Return [x, y] of the center of cell containing provided text 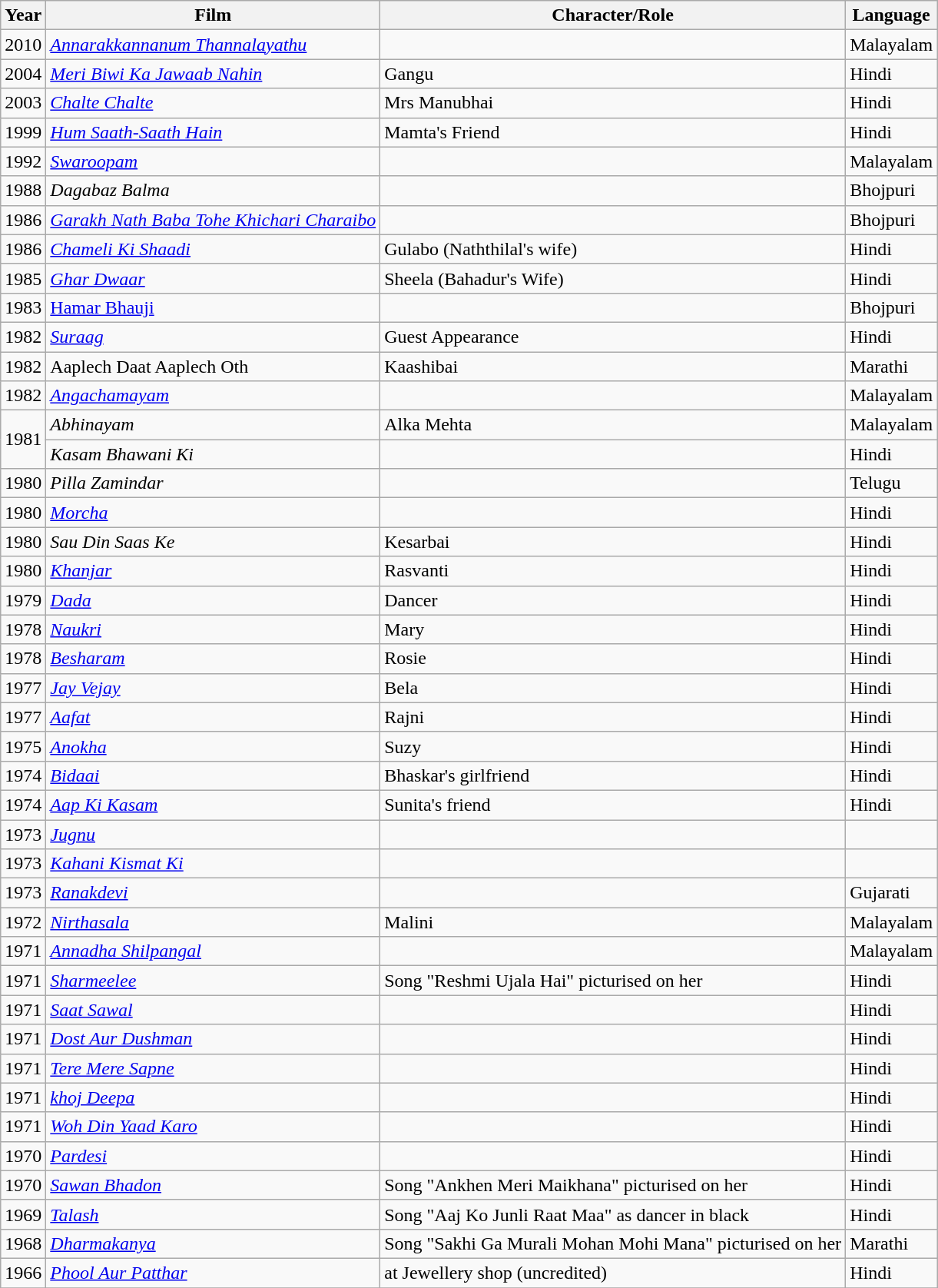
Pilla Zamindar [214, 483]
2004 [23, 74]
Year [23, 15]
Film [214, 15]
Guest Appearance [613, 337]
Garakh Nath Baba Tohe Khichari Charaibo [214, 220]
1975 [23, 746]
Morcha [214, 513]
Song "Aaj Ko Junli Raat Maa" as dancer in black [613, 1214]
Tere Mere Sapne [214, 1068]
2010 [23, 45]
Suzy [613, 746]
Sunita's friend [613, 805]
Talash [214, 1214]
Song "Reshmi Ujala Hai" picturised on her [613, 981]
Rajni [613, 717]
Kaashibai [613, 367]
1979 [23, 600]
Dada [214, 600]
Swaroopam [214, 161]
Sawan Bhadon [214, 1185]
Aaplech Daat Aaplech Oth [214, 367]
Abhinayam [214, 425]
Dharmakanya [214, 1243]
Saat Sawal [214, 1010]
at Jewellery shop (uncredited) [613, 1273]
Rosie [613, 659]
Character/Role [613, 15]
Annarakkannanum Thannalayathu [214, 45]
Ghar Dwaar [214, 278]
1983 [23, 307]
Gangu [613, 74]
Besharam [214, 659]
Bidaai [214, 775]
Phool Aur Patthar [214, 1273]
Telugu [891, 483]
Aap Ki Kasam [214, 805]
khoj Deepa [214, 1097]
Dagabaz Balma [214, 191]
1999 [23, 132]
Bela [613, 688]
1988 [23, 191]
Gujarati [891, 893]
Kesarbai [613, 542]
1985 [23, 278]
Language [891, 15]
Kahani Kismat Ki [214, 864]
1972 [23, 922]
Bhaskar's girlfriend [613, 775]
Malini [613, 922]
Mamta's Friend [613, 132]
Chalte Chalte [214, 103]
Chameli Ki Shaadi [214, 249]
Gulabo (Naththilal's wife) [613, 249]
Ranakdevi [214, 893]
Nirthasala [214, 922]
2003 [23, 103]
Kasam Bhawani Ki [214, 454]
Alka Mehta [613, 425]
Sheela (Bahadur's Wife) [613, 278]
Woh Din Yaad Karo [214, 1127]
Sau Din Saas Ke [214, 542]
Anokha [214, 746]
1992 [23, 161]
1969 [23, 1214]
Rasvanti [613, 571]
Suraag [214, 337]
Meri Biwi Ka Jawaab Nahin [214, 74]
Hum Saath-Saath Hain [214, 132]
Aafat [214, 717]
Mrs Manubhai [613, 103]
1966 [23, 1273]
Khanjar [214, 571]
1968 [23, 1243]
Song "Sakhi Ga Murali Mohan Mohi Mana" picturised on her [613, 1243]
Naukri [214, 629]
1981 [23, 440]
Annadha Shilpangal [214, 951]
Sharmeelee [214, 981]
Mary [613, 629]
Song "Ankhen Meri Maikhana" picturised on her [613, 1185]
Dancer [613, 600]
Jugnu [214, 834]
Angachamayam [214, 396]
Jay Vejay [214, 688]
Dost Aur Dushman [214, 1039]
Pardesi [214, 1156]
Hamar Bhauji [214, 307]
